Find where the given text appears and provide that cell's center as [X, Y] coordinate. 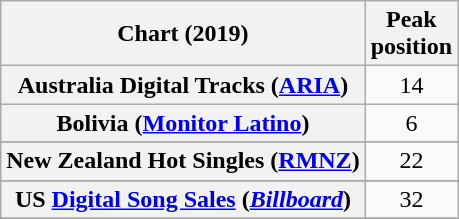
US Digital Song Sales (Billboard) [183, 199]
22 [411, 161]
Peakposition [411, 34]
Bolivia (Monitor Latino) [183, 123]
Chart (2019) [183, 34]
New Zealand Hot Singles (RMNZ) [183, 161]
32 [411, 199]
Australia Digital Tracks (ARIA) [183, 85]
6 [411, 123]
14 [411, 85]
